Detect which cell encompasses the target text, then output its (x, y) center coordinate. 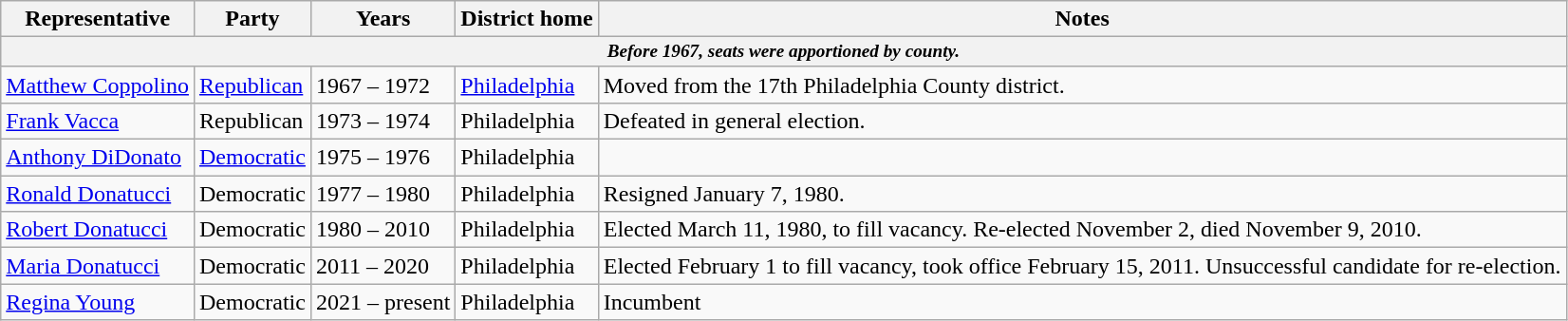
Robert Donatucci (98, 230)
Maria Donatucci (98, 266)
Resigned January 7, 1980. (1082, 194)
1980 – 2010 (383, 230)
2021 – present (383, 302)
Elected March 11, 1980, to fill vacancy. Re-elected November 2, died November 9, 2010. (1082, 230)
Elected February 1 to fill vacancy, took office February 15, 2011. Unsuccessful candidate for re-election. (1082, 266)
Years (383, 19)
Representative (98, 19)
Defeated in general election. (1082, 122)
Incumbent (1082, 302)
Notes (1082, 19)
Before 1967, seats were apportioned by county. (784, 52)
Frank Vacca (98, 122)
District home (527, 19)
1973 – 1974 (383, 122)
Anthony DiDonato (98, 158)
1975 – 1976 (383, 158)
2011 – 2020 (383, 266)
Matthew Coppolino (98, 85)
Regina Young (98, 302)
Moved from the 17th Philadelphia County district. (1082, 85)
1977 – 1980 (383, 194)
Ronald Donatucci (98, 194)
1967 – 1972 (383, 85)
Party (252, 19)
